Find where the given text appears and provide that cell's center as [X, Y] coordinate. 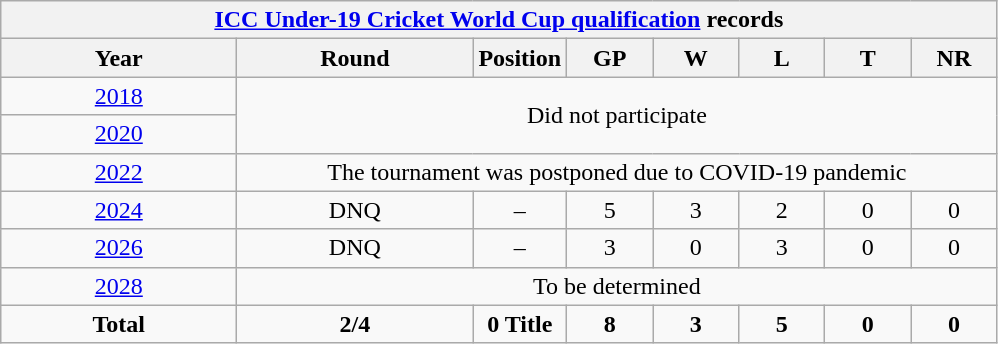
2028 [119, 286]
2026 [119, 248]
Round [355, 58]
The tournament was postponed due to COVID-19 pandemic [617, 172]
8 [610, 324]
2/4 [355, 324]
To be determined [617, 286]
2022 [119, 172]
2018 [119, 96]
GP [610, 58]
ICC Under-19 Cricket World Cup qualification records [499, 20]
Total [119, 324]
0 Title [520, 324]
Position [520, 58]
2 [782, 210]
2024 [119, 210]
2020 [119, 134]
Did not participate [617, 115]
W [696, 58]
T [868, 58]
L [782, 58]
Year [119, 58]
NR [954, 58]
